Determine the (X, Y) coordinate at the center of the cell enclosing the given text.  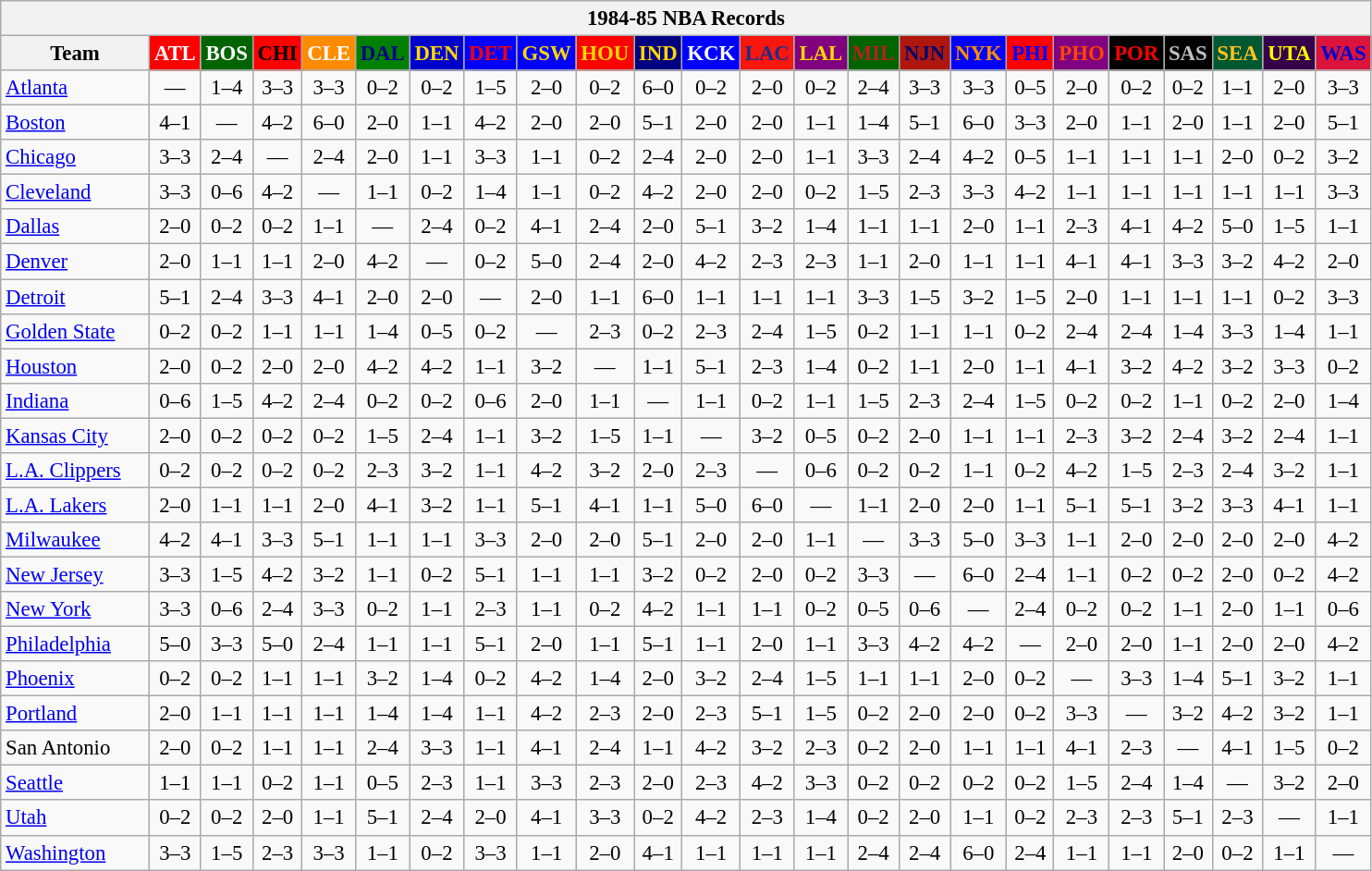
NJN (925, 54)
Dallas (76, 227)
SEA (1237, 54)
UTA (1289, 54)
PHI (1030, 54)
WAS (1343, 54)
Golden State (76, 331)
LAL (821, 54)
KCK (712, 54)
Atlanta (76, 88)
CLE (329, 54)
Denver (76, 262)
NYK (978, 54)
New York (76, 609)
Detroit (76, 297)
DAL (383, 54)
San Antonio (76, 748)
L.A. Lakers (76, 505)
Indiana (76, 400)
Phoenix (76, 679)
LAC (767, 54)
Chicago (76, 157)
SAS (1188, 54)
DET (490, 54)
1984-85 NBA Records (686, 18)
ATL (175, 54)
MIL (874, 54)
Philadelphia (76, 644)
Milwaukee (76, 540)
Boston (76, 123)
Washington (76, 853)
IND (658, 54)
Portland (76, 714)
GSW (546, 54)
Seattle (76, 783)
PHO (1082, 54)
New Jersey (76, 574)
CHI (277, 54)
Utah (76, 818)
HOU (605, 54)
Kansas City (76, 435)
POR (1137, 54)
BOS (227, 54)
DEN (436, 54)
Cleveland (76, 192)
Houston (76, 366)
Team (76, 54)
L.A. Clippers (76, 471)
